Search for the cell housing the specified text and yield its [x, y] center coordinate. 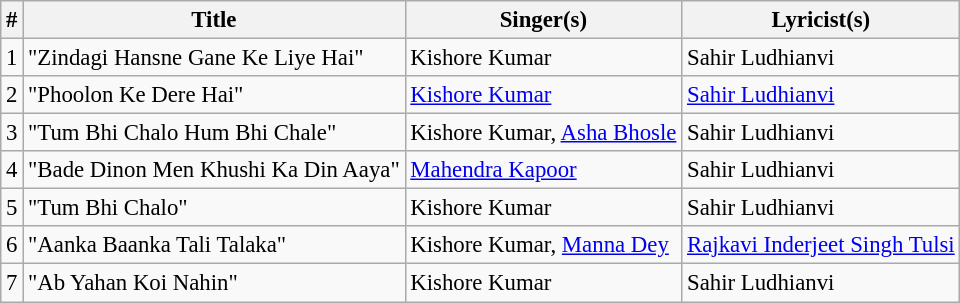
Mahendra Kapoor [544, 170]
Rajkavi Inderjeet Singh Tulsi [821, 245]
"Ab Yahan Koi Nahin" [214, 283]
"Phoolon Ke Dere Hai" [214, 95]
"Bade Dinon Men Khushi Ka Din Aaya" [214, 170]
# [12, 20]
Kishore Kumar, Asha Bhosle [544, 133]
7 [12, 283]
4 [12, 170]
6 [12, 245]
"Aanka Baanka Tali Talaka" [214, 245]
5 [12, 208]
Lyricist(s) [821, 20]
1 [12, 58]
Title [214, 20]
"Tum Bhi Chalo" [214, 208]
"Zindagi Hansne Gane Ke Liye Hai" [214, 58]
Kishore Kumar, Manna Dey [544, 245]
2 [12, 95]
Singer(s) [544, 20]
"Tum Bhi Chalo Hum Bhi Chale" [214, 133]
3 [12, 133]
